Search for the cell housing the specified text and yield its [x, y] center coordinate. 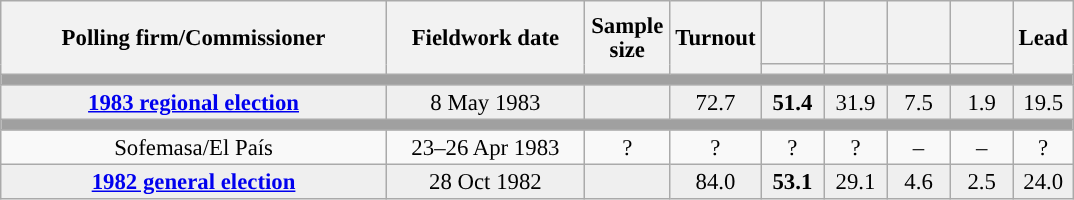
51.4 [792, 102]
1.9 [982, 102]
24.0 [1043, 182]
Fieldwork date [485, 38]
Sample size [627, 38]
Sofemasa/El País [194, 148]
Turnout [716, 38]
7.5 [918, 102]
29.1 [856, 182]
28 Oct 1982 [485, 182]
19.5 [1043, 102]
23–26 Apr 1983 [485, 148]
2.5 [982, 182]
84.0 [716, 182]
1983 regional election [194, 102]
72.7 [716, 102]
31.9 [856, 102]
4.6 [918, 182]
1982 general election [194, 182]
Polling firm/Commissioner [194, 38]
53.1 [792, 182]
8 May 1983 [485, 102]
Lead [1043, 38]
